Return [x, y] of the center of cell containing provided text 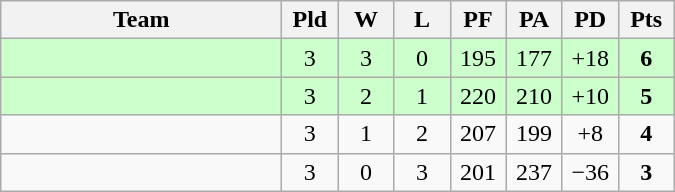
+18 [590, 58]
PA [534, 20]
PD [590, 20]
+8 [590, 134]
177 [534, 58]
220 [478, 96]
201 [478, 172]
W [366, 20]
−36 [590, 172]
Pts [646, 20]
5 [646, 96]
237 [534, 172]
L [422, 20]
4 [646, 134]
+10 [590, 96]
Pld [310, 20]
Team [142, 20]
207 [478, 134]
6 [646, 58]
PF [478, 20]
195 [478, 58]
199 [534, 134]
210 [534, 96]
